Search for the cell housing the specified text and yield its (x, y) center coordinate. 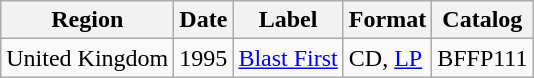
Blast First (288, 58)
Catalog (482, 20)
Region (88, 20)
Date (204, 20)
1995 (204, 58)
CD, LP (387, 58)
Label (288, 20)
BFFP111 (482, 58)
United Kingdom (88, 58)
Format (387, 20)
